Scan for the cell matching the given text and deliver its [X, Y] coordinate at center. 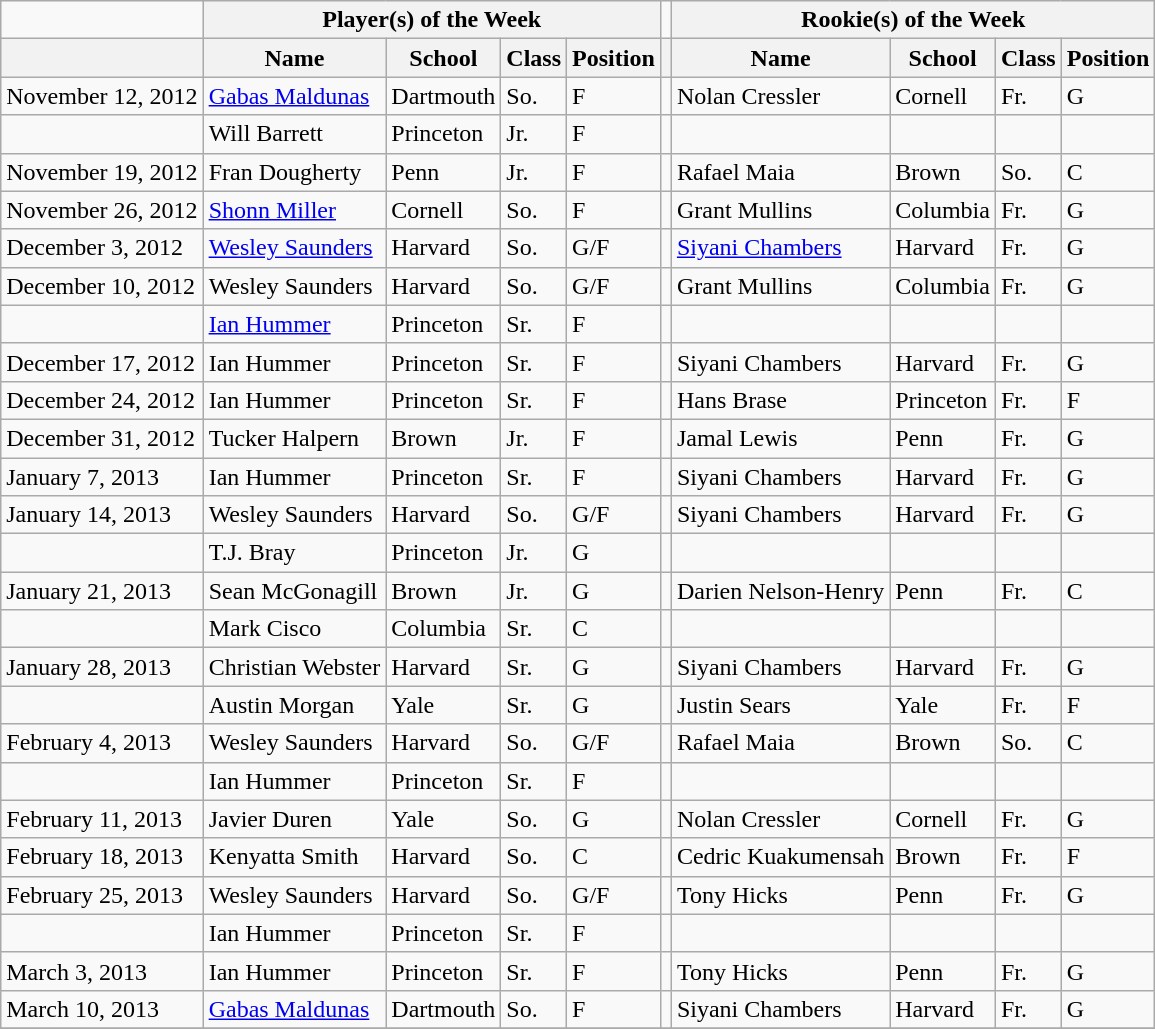
Jamal Lewis [780, 438]
T.J. Bray [294, 553]
Austin Morgan [294, 705]
Shonn Miller [294, 210]
March 3, 2013 [102, 971]
Player(s) of the Week [432, 20]
December 10, 2012 [102, 286]
Fran Dougherty [294, 172]
January 7, 2013 [102, 477]
November 26, 2012 [102, 210]
Hans Brase [780, 400]
Justin Sears [780, 705]
February 4, 2013 [102, 743]
January 28, 2013 [102, 667]
Cedric Kuakumensah [780, 857]
February 11, 2013 [102, 819]
Mark Cisco [294, 629]
February 25, 2013 [102, 895]
December 24, 2012 [102, 400]
Will Barrett [294, 134]
March 10, 2013 [102, 1009]
Christian Webster [294, 667]
February 18, 2013 [102, 857]
Kenyatta Smith [294, 857]
January 14, 2013 [102, 515]
Darien Nelson-Henry [780, 591]
December 3, 2012 [102, 248]
November 12, 2012 [102, 96]
Tucker Halpern [294, 438]
Sean McGonagill [294, 591]
December 17, 2012 [102, 362]
Javier Duren [294, 819]
January 21, 2013 [102, 591]
December 31, 2012 [102, 438]
November 19, 2012 [102, 172]
Rookie(s) of the Week [913, 20]
